Provide the (x, y) coordinate of the cell's center where the given text is located.  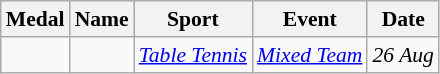
Table Tennis (193, 55)
26 Aug (403, 55)
Sport (193, 19)
Event (310, 19)
Name (102, 19)
Date (403, 19)
Mixed Team (310, 55)
Medal (36, 19)
